Identify which cell holds the provided text, then report its [X, Y] central coordinate. 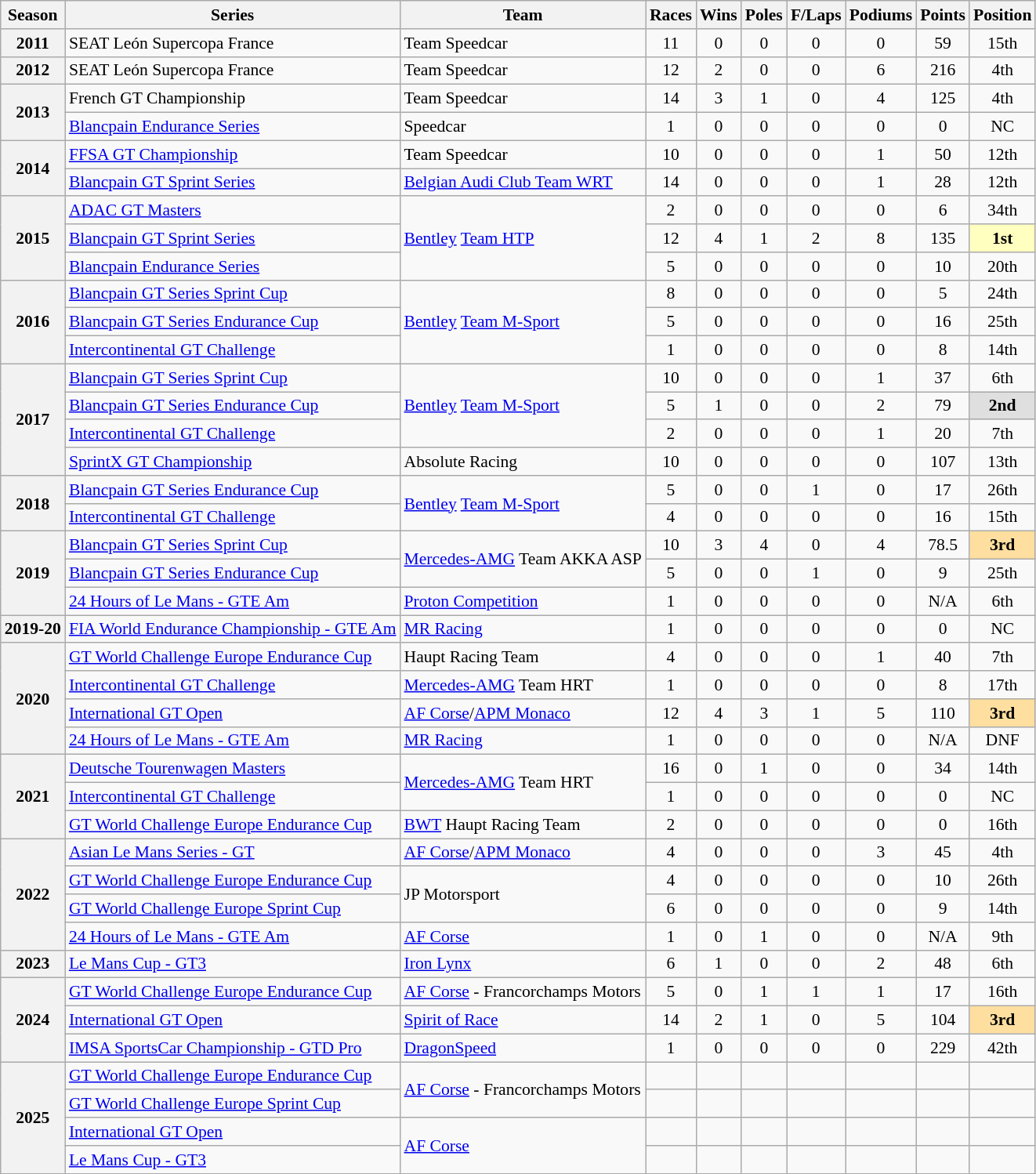
110 [943, 713]
42th [1002, 1048]
Poles [764, 15]
FIA World Endurance Championship - GTE Am [233, 629]
59 [943, 43]
2016 [33, 321]
20th [1002, 266]
2017 [33, 419]
135 [943, 238]
Iron Lynx [523, 964]
2019 [33, 574]
2020 [33, 699]
20 [943, 434]
Spirit of Race [523, 1020]
ADAC GT Masters [233, 211]
Deutsche Tourenwagen Masters [233, 769]
24th [1002, 294]
JP Motorsport [523, 895]
Absolute Racing [523, 462]
2014 [33, 168]
Wins [719, 15]
48 [943, 964]
34 [943, 769]
Bentley Team HTP [523, 238]
1st [1002, 238]
2013 [33, 113]
Belgian Audi Club Team WRT [523, 183]
2nd [1002, 406]
Series [233, 15]
79 [943, 406]
2021 [33, 796]
45 [943, 853]
Position [1002, 15]
2018 [33, 503]
SprintX GT Championship [233, 462]
50 [943, 154]
78.5 [943, 545]
French GT Championship [233, 99]
2022 [33, 894]
Podiums [881, 15]
17th [1002, 685]
DNF [1002, 741]
9th [1002, 937]
2012 [33, 71]
216 [943, 71]
Season [33, 15]
BWT Haupt Racing Team [523, 824]
37 [943, 378]
2023 [33, 964]
229 [943, 1048]
11 [671, 43]
FFSA GT Championship [233, 154]
Asian Le Mans Series - GT [233, 853]
Team [523, 15]
Points [943, 15]
2024 [33, 1020]
Proton Competition [523, 601]
Races [671, 15]
40 [943, 658]
2011 [33, 43]
F/Laps [817, 15]
IMSA SportsCar Championship - GTD Pro [233, 1048]
125 [943, 99]
DragonSpeed [523, 1048]
Mercedes-AMG Team AKKA ASP [523, 560]
2025 [33, 1118]
Haupt Racing Team [523, 658]
107 [943, 462]
2019-20 [33, 629]
13th [1002, 462]
2015 [33, 238]
34th [1002, 211]
28 [943, 183]
Speedcar [523, 127]
104 [943, 1020]
